Detect which cell encompasses the target text, then output its [X, Y] center coordinate. 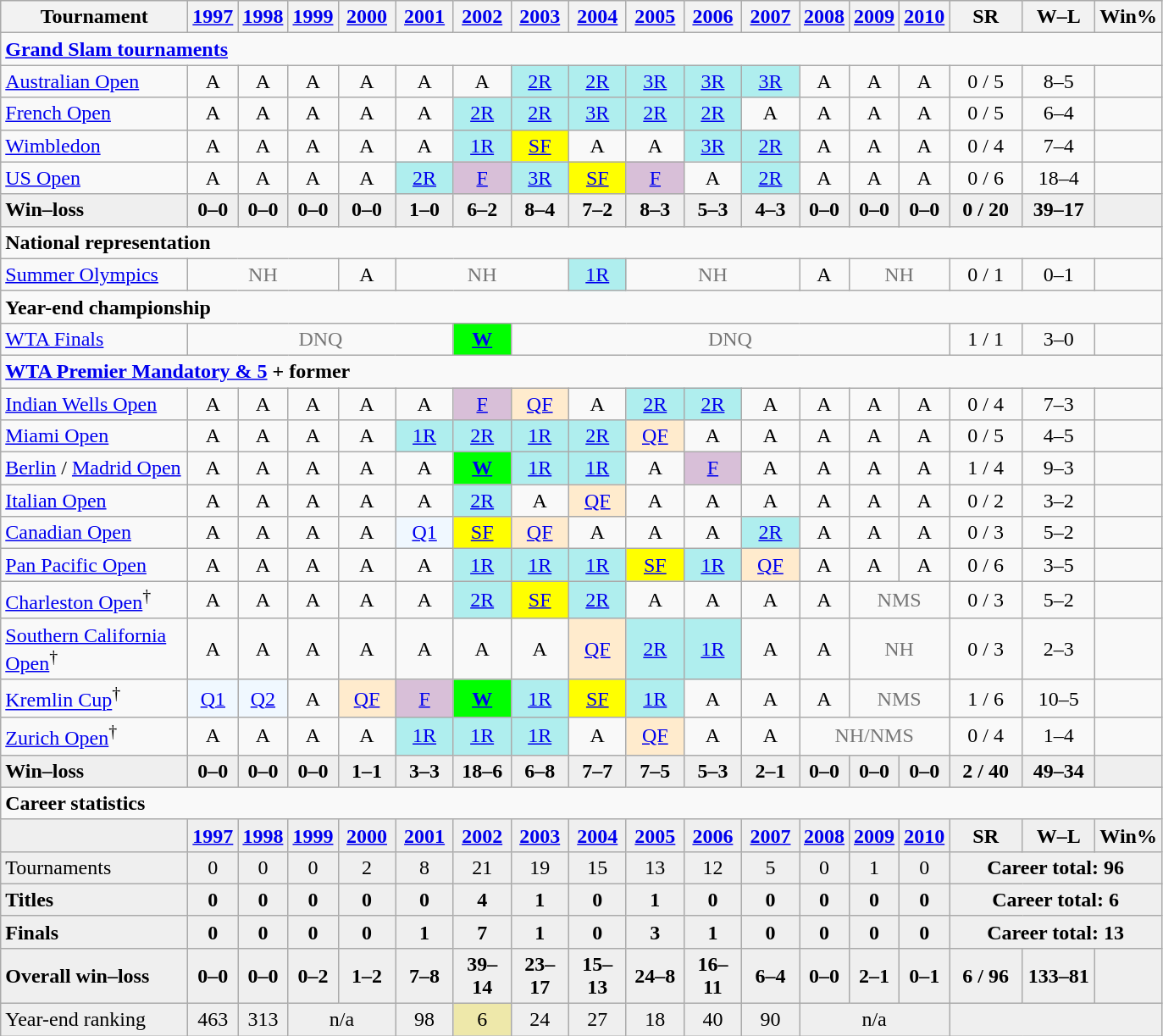
463 [213, 1020]
Career statistics [581, 803]
7–3 [1059, 404]
Southern California Open† [95, 649]
7–2 [597, 210]
2–3 [1059, 649]
39–17 [1059, 210]
8–5 [1059, 81]
15 [597, 867]
8–3 [655, 210]
National representation [581, 242]
9–3 [1059, 468]
Italian Open [95, 501]
3 [655, 932]
Canadian Open [95, 533]
Kremlin Cup† [95, 698]
US Open [95, 178]
Overall win–loss [95, 976]
Tournaments [95, 867]
6–8 [540, 771]
98 [424, 1020]
4 [482, 900]
10–5 [1059, 698]
3–3 [424, 771]
Career total: 13 [1055, 932]
16–11 [712, 976]
1–2 [367, 976]
5 [770, 867]
Zurich Open† [95, 737]
WTA Premier Mandatory & 5 + former [581, 371]
1 / 6 [986, 698]
0 / 2 [986, 501]
90 [770, 1020]
Wimbledon [95, 146]
133–81 [1059, 976]
6 [482, 1020]
8 [424, 867]
4–3 [770, 210]
40 [712, 1020]
Berlin / Madrid Open [95, 468]
1 / 1 [986, 339]
Year-end championship [581, 307]
1–0 [424, 210]
6 / 96 [986, 976]
Indian Wells Open [95, 404]
18–6 [482, 771]
1–4 [1059, 737]
8–4 [540, 210]
313 [263, 1020]
4–5 [1059, 436]
12 [712, 867]
24 [540, 1020]
Career total: 6 [1055, 900]
6–2 [482, 210]
13 [655, 867]
24–8 [655, 976]
0–2 [313, 976]
3–5 [1059, 565]
0 / 1 [986, 274]
2 [367, 867]
Summer Olympics [95, 274]
Grand Slam tournaments [581, 49]
49–34 [1059, 771]
15–13 [597, 976]
3–2 [1059, 501]
18–4 [1059, 178]
19 [540, 867]
2 / 40 [986, 771]
Career total: 96 [1055, 867]
0 / 20 [986, 210]
Year-end ranking [95, 1020]
WTA Finals [95, 339]
7–8 [424, 976]
Tournament [95, 17]
French Open [95, 114]
Titles [95, 900]
27 [597, 1020]
3–0 [1059, 339]
23–17 [540, 976]
1 / 4 [986, 468]
7–4 [1059, 146]
Miami Open [95, 436]
NH/NMS [874, 737]
1–1 [367, 771]
18 [655, 1020]
Australian Open [95, 81]
7 [482, 932]
7–5 [655, 771]
Q2 [263, 698]
Pan Pacific Open [95, 565]
7–7 [597, 771]
Finals [95, 932]
39–14 [482, 976]
21 [482, 867]
Charleston Open† [95, 600]
